Output the (x, y) coordinate of the center of the cell containing the given text.  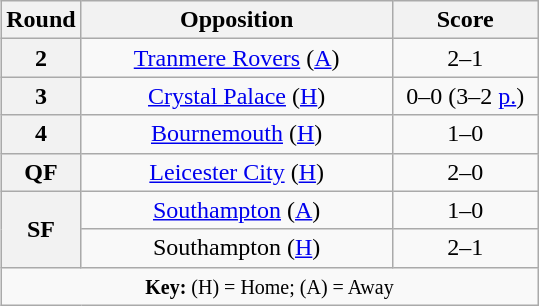
Round (41, 20)
QF (41, 172)
3 (41, 96)
4 (41, 134)
Tranmere Rovers (A) (236, 58)
2 (41, 58)
Southampton (A) (236, 210)
Bournemouth (H) (236, 134)
Crystal Palace (H) (236, 96)
0–0 (3–2 p.) (465, 96)
Leicester City (H) (236, 172)
SF (41, 229)
Opposition (236, 20)
Score (465, 20)
Southampton (H) (236, 248)
2–0 (465, 172)
Key: (H) = Home; (A) = Away (270, 286)
